Return the [x, y] coordinate for the center point of the cell that contains the specified text.  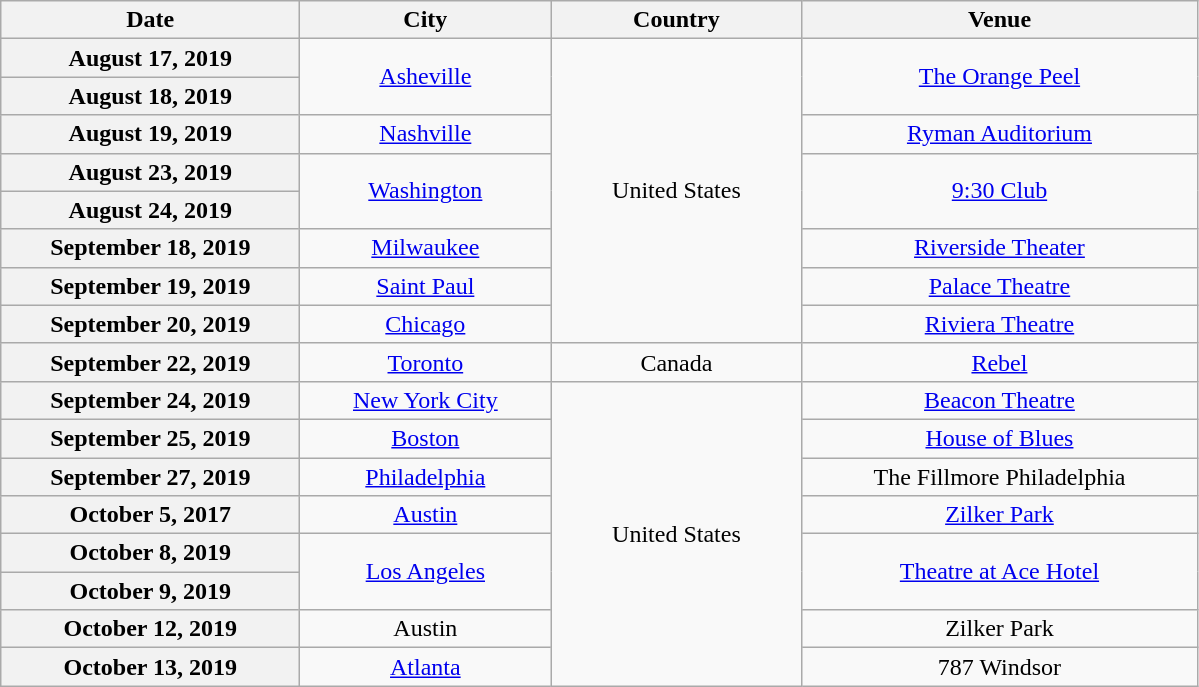
October 9, 2019 [150, 591]
September 19, 2019 [150, 286]
Venue [1000, 20]
New York City [426, 400]
Rebel [1000, 362]
9:30 Club [1000, 191]
Date [150, 20]
Beacon Theatre [1000, 400]
September 24, 2019 [150, 400]
August 19, 2019 [150, 134]
September 25, 2019 [150, 438]
Los Angeles [426, 572]
The Fillmore Philadelphia [1000, 477]
October 5, 2017 [150, 515]
September 27, 2019 [150, 477]
Country [676, 20]
Palace Theatre [1000, 286]
October 8, 2019 [150, 553]
Saint Paul [426, 286]
August 18, 2019 [150, 96]
August 23, 2019 [150, 172]
August 17, 2019 [150, 58]
August 24, 2019 [150, 210]
September 22, 2019 [150, 362]
Chicago [426, 324]
September 20, 2019 [150, 324]
Nashville [426, 134]
Toronto [426, 362]
Milwaukee [426, 248]
Atlanta [426, 667]
Boston [426, 438]
Ryman Auditorium [1000, 134]
Riviera Theatre [1000, 324]
September 18, 2019 [150, 248]
Canada [676, 362]
Washington [426, 191]
October 12, 2019 [150, 629]
House of Blues [1000, 438]
787 Windsor [1000, 667]
The Orange Peel [1000, 77]
Riverside Theater [1000, 248]
City [426, 20]
Asheville [426, 77]
October 13, 2019 [150, 667]
Theatre at Ace Hotel [1000, 572]
Philadelphia [426, 477]
